Identify which cell holds the provided text, then report its [x, y] central coordinate. 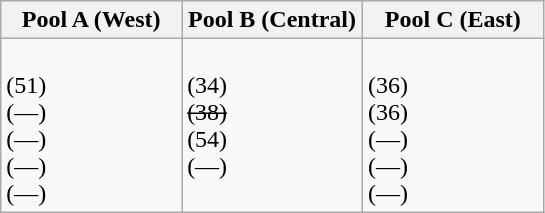
Pool A (West) [92, 20]
Pool B (Central) [272, 20]
(34) (38) (54) (—) [272, 126]
(36) (36) (—) (—) (—) [452, 126]
(51) (—) (—) (—) (—) [92, 126]
Pool C (East) [452, 20]
